Scan for the cell matching the given text and deliver its (X, Y) coordinate at center. 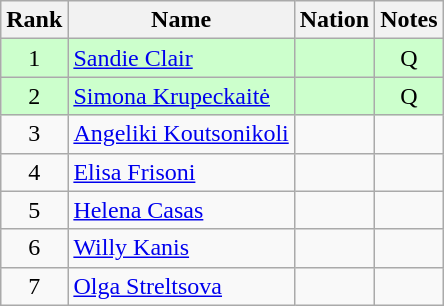
6 (34, 248)
Angeliki Koutsonikoli (181, 134)
Sandie Clair (181, 58)
5 (34, 210)
Elisa Frisoni (181, 172)
4 (34, 172)
Notes (409, 20)
3 (34, 134)
Willy Kanis (181, 248)
Name (181, 20)
Rank (34, 20)
2 (34, 96)
Nation (334, 20)
Olga Streltsova (181, 286)
Simona Krupeckaitė (181, 96)
1 (34, 58)
7 (34, 286)
Helena Casas (181, 210)
